Return [X, Y] of the center of cell containing provided text 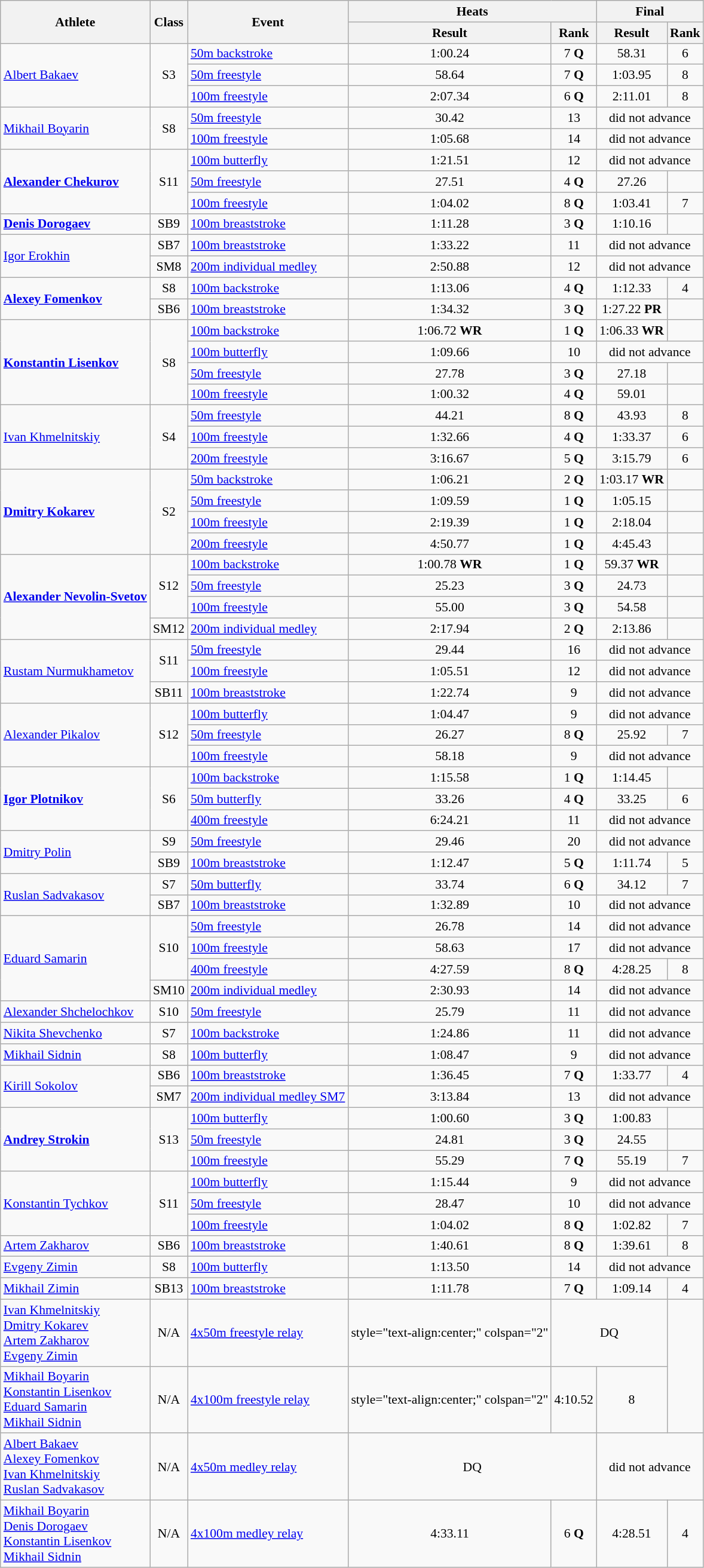
17 [574, 948]
Dmitry Polin [75, 852]
25.79 [449, 1012]
S6 [169, 800]
SM12 [169, 629]
1:40.61 [449, 1246]
29.46 [449, 842]
3:15.79 [632, 458]
1:32.66 [449, 437]
4x50m medley relay [268, 1467]
20 [574, 842]
1:32.89 [449, 905]
1:11.28 [449, 224]
Andrey Strokin [75, 1140]
1:24.86 [449, 1033]
4x50m freestyle relay [268, 1333]
Evgeny Zimin [75, 1267]
1:02.82 [632, 1225]
1:03.95 [632, 75]
2:11.01 [632, 97]
1:39.61 [632, 1246]
Alexander Pikalov [75, 735]
1:15.44 [449, 1183]
Ivan Khmelnitskiy [75, 437]
27.51 [449, 182]
16 [574, 650]
1:09.59 [449, 501]
2:30.93 [449, 991]
SB11 [169, 693]
25.23 [449, 586]
Eduard Samarin [75, 958]
3:16.67 [449, 458]
Event [268, 22]
24.55 [632, 1140]
1:33.22 [449, 246]
43.93 [632, 416]
59.37 WR [632, 565]
4x100m freestyle relay [268, 1399]
26.27 [449, 735]
33.74 [449, 884]
6:24.21 [449, 820]
27.26 [632, 182]
3:13.84 [449, 1097]
27.18 [632, 373]
1:27.22 PR [632, 310]
4:10.52 [574, 1399]
1:00.83 [632, 1119]
200m individual medley SM7 [268, 1097]
1:10.16 [632, 224]
1:00.32 [449, 394]
2:13.86 [632, 629]
29.44 [449, 650]
1:21.51 [449, 161]
5 [685, 863]
2:19.39 [449, 522]
2:50.88 [449, 267]
Artem Zakharov [75, 1246]
Kirill Sokolov [75, 1086]
SM10 [169, 991]
1:11.78 [449, 1289]
Igor Erokhin [75, 256]
1:00.60 [449, 1119]
59.01 [632, 394]
1:33.77 [632, 1076]
1:14.45 [632, 778]
Igor Plotnikov [75, 800]
1:05.68 [449, 139]
58.31 [632, 54]
S13 [169, 1140]
1:22.74 [449, 693]
4:27.59 [449, 969]
Final [650, 11]
Denis Dorogaev [75, 224]
Alexander Chekurov [75, 182]
2:18.04 [632, 522]
Nikita Shevchenko [75, 1033]
55.29 [449, 1161]
1:36.45 [449, 1076]
Ivan Khmelnitskiy Dmitry Kokarev Artem Zakharov Evgeny Zimin [75, 1333]
Konstantin Tychkov [75, 1203]
4:50.77 [449, 544]
54.58 [632, 608]
4:28.51 [632, 1534]
1:08.47 [449, 1055]
1:33.37 [632, 437]
Mikhail Boyarin Denis Dorogaev Konstantin Lisenkov Mikhail Sidnin [75, 1534]
Mikhail Boyarin [75, 128]
25.92 [632, 735]
1:11.74 [632, 863]
Dmitry Kokarev [75, 512]
1:06.21 [449, 480]
1:12.47 [449, 863]
4:28.25 [632, 969]
30.42 [449, 118]
Ruslan Sadvakasov [75, 895]
Mikhail Sidnin [75, 1055]
1:05.15 [632, 501]
S9 [169, 842]
1:00.24 [449, 54]
Rustam Nurmukhametov [75, 672]
1:15.58 [449, 778]
1:34.32 [449, 310]
4:45.43 [632, 544]
Alexander Shchelochkov [75, 1012]
4:33.11 [449, 1534]
SM7 [169, 1097]
1:09.14 [632, 1289]
55.00 [449, 608]
Mikhail Zimin [75, 1289]
1:03.41 [632, 203]
S4 [169, 437]
33.25 [632, 799]
4x100m medley relay [268, 1534]
Konstantin Lisenkov [75, 363]
24.73 [632, 586]
58.63 [449, 948]
58.64 [449, 75]
1:12.33 [632, 288]
Alexey Fomenkov [75, 299]
1:03.17 WR [632, 480]
Athlete [75, 22]
55.19 [632, 1161]
1:00.78 WR [449, 565]
44.21 [449, 416]
24.81 [449, 1140]
58.18 [449, 757]
Class [169, 22]
2:17.94 [449, 629]
2:07.34 [449, 97]
S2 [169, 512]
SM8 [169, 267]
1:09.66 [449, 352]
1:06.72 WR [449, 331]
1:05.51 [449, 672]
1:13.50 [449, 1267]
1:04.47 [449, 714]
1:13.06 [449, 288]
28.47 [449, 1203]
1:06.33 WR [632, 331]
Albert Bakaev Alexey Fomenkov Ivan Khmelnitskiy Ruslan Sadvakasov [75, 1467]
33.26 [449, 799]
Mikhail Boyarin Konstantin Lisenkov Eduard Samarin Mikhail Sidnin [75, 1399]
26.78 [449, 927]
SB13 [169, 1289]
Alexander Nevolin-Svetov [75, 596]
Albert Bakaev [75, 75]
S3 [169, 75]
34.12 [632, 884]
27.78 [449, 373]
Heats [472, 11]
